From the cell containing the given text, extract its center point as [x, y] coordinate. 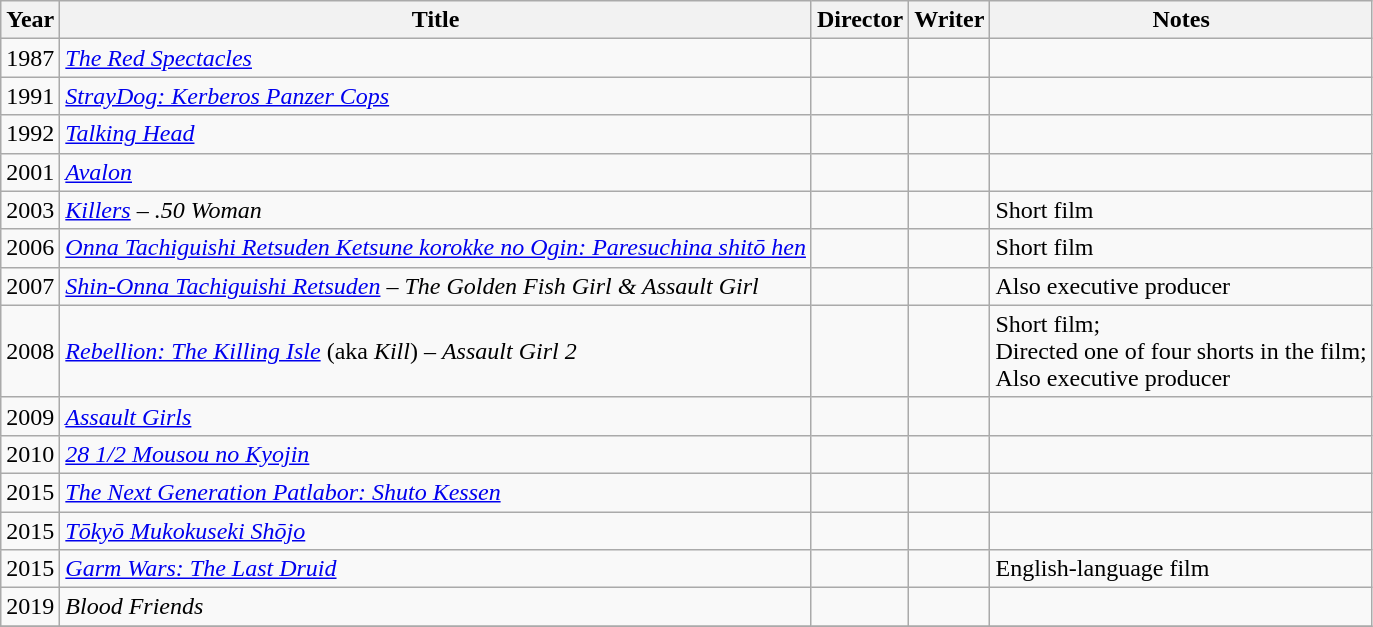
Onna Tachiguishi Retsuden Ketsune korokke no Ogin: Paresuchina shitō hen [436, 248]
2003 [30, 210]
StrayDog: Kerberos Panzer Cops [436, 96]
Shin-Onna Tachiguishi Retsuden – The Golden Fish Girl & Assault Girl [436, 286]
Also executive producer [1181, 286]
Writer [950, 20]
1987 [30, 58]
Rebellion: The Killing Isle (aka Kill) – Assault Girl 2 [436, 351]
English-language film [1181, 569]
Short film;Directed one of four shorts in the film;Also executive producer [1181, 351]
Garm Wars: The Last Druid [436, 569]
The Red Spectacles [436, 58]
2007 [30, 286]
Director [860, 20]
Assault Girls [436, 416]
1992 [30, 134]
28 1/2 Mousou no Kyojin [436, 454]
2019 [30, 607]
Killers – .50 Woman [436, 210]
2008 [30, 351]
Year [30, 20]
2001 [30, 172]
2009 [30, 416]
Avalon [436, 172]
Notes [1181, 20]
Title [436, 20]
Blood Friends [436, 607]
Tōkyō Mukokuseki Shōjo [436, 531]
1991 [30, 96]
The Next Generation Patlabor: Shuto Kessen [436, 492]
2006 [30, 248]
Talking Head [436, 134]
2010 [30, 454]
